Output the (X, Y) coordinate of the center of the cell containing the given text.  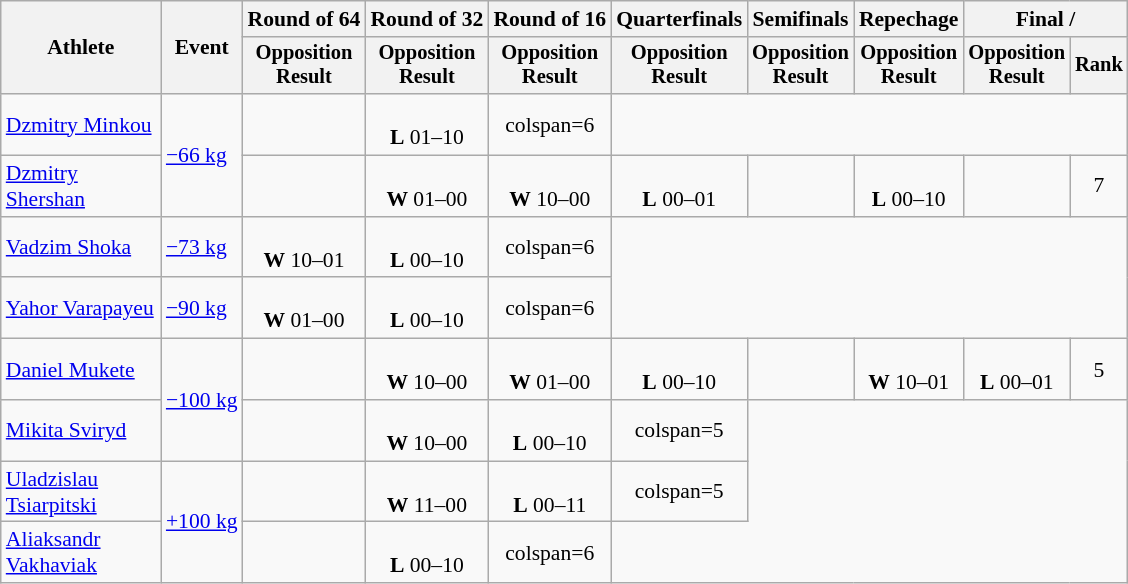
7 (1099, 186)
Round of 16 (550, 19)
Event (202, 48)
Round of 64 (304, 19)
−66 kg (202, 155)
L 01–10 (426, 124)
Round of 32 (426, 19)
Daniel Mukete (81, 370)
Mikita Sviryd (81, 430)
Final / (1045, 19)
Dzmitry Shershan (81, 186)
Quarterfinals (679, 19)
Repechage (909, 19)
5 (1099, 370)
Aliaksandr Vakhaviak (81, 552)
Uladzislau Tsiarpitski (81, 492)
Athlete (81, 48)
Dzmitry Minkou (81, 124)
Rank (1099, 66)
L 00–11 (550, 492)
Yahor Varapayeu (81, 308)
−90 kg (202, 308)
−73 kg (202, 248)
+100 kg (202, 522)
Vadzim Shoka (81, 248)
W 11–00 (426, 492)
−100 kg (202, 400)
Semifinals (800, 19)
